Capture the cell that displays the provided text and extract its (X, Y) central coordinate. 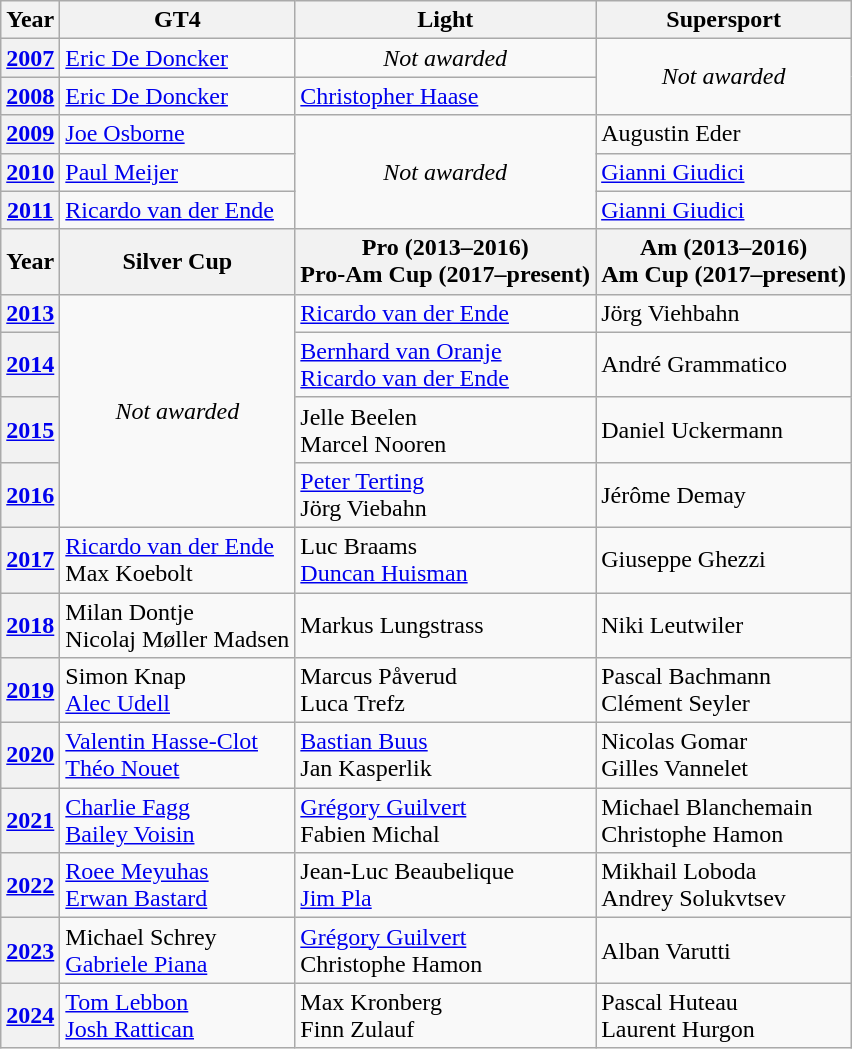
Bernhard van Oranje Ricardo van der Ende (446, 364)
2017 (30, 560)
Supersport (724, 20)
Tom Lebbon Josh Rattican (178, 1016)
Paul Meijer (178, 172)
André Grammatico (724, 364)
Marcus Påverud Luca Trefz (446, 690)
2023 (30, 950)
Michael Schrey Gabriele Piana (178, 950)
Luc Braams Duncan Huisman (446, 560)
Daniel Uckermann (724, 430)
2013 (30, 313)
Ricardo van der Ende Max Koebolt (178, 560)
Jean-Luc Beaubelique Jim Pla (446, 886)
2008 (30, 96)
Silver Cup (178, 262)
Am (2013–2016)Am Cup (2017–present) (724, 262)
Max Kronberg Finn Zulauf (446, 1016)
Light (446, 20)
Simon Knap Alec Udell (178, 690)
2011 (30, 210)
Valentin Hasse-Clot Théo Nouet (178, 756)
Michael Blanchemain Christophe Hamon (724, 820)
Pro (2013–2016)Pro-Am Cup (2017–present) (446, 262)
Roee Meyuhas Erwan Bastard (178, 886)
Mikhail LobodaAndrey Solukvtsev (724, 886)
Jelle Beelen Marcel Nooren (446, 430)
Jérôme Demay (724, 494)
2009 (30, 134)
Charlie Fagg Bailey Voisin (178, 820)
GT4 (178, 20)
2022 (30, 886)
2015 (30, 430)
Peter Terting Jörg Viebahn (446, 494)
Bastian Buus Jan Kasperlik (446, 756)
Alban Varutti (724, 950)
Pascal Bachmann Clément Seyler (724, 690)
Milan Dontje Nicolaj Møller Madsen (178, 624)
2021 (30, 820)
Nicolas Gomar Gilles Vannelet (724, 756)
Christopher Haase (446, 96)
Markus Lungstrass (446, 624)
2018 (30, 624)
Jörg Viehbahn (724, 313)
Niki Leutwiler (724, 624)
2016 (30, 494)
2010 (30, 172)
Giuseppe Ghezzi (724, 560)
2020 (30, 756)
2014 (30, 364)
2007 (30, 58)
2024 (30, 1016)
Joe Osborne (178, 134)
Pascal Huteau Laurent Hurgon (724, 1016)
2019 (30, 690)
Grégory Guilvert Fabien Michal (446, 820)
Augustin Eder (724, 134)
Grégory Guilvert Christophe Hamon (446, 950)
